For the text-containing cell, return its midpoint in (X, Y) coordinate format. 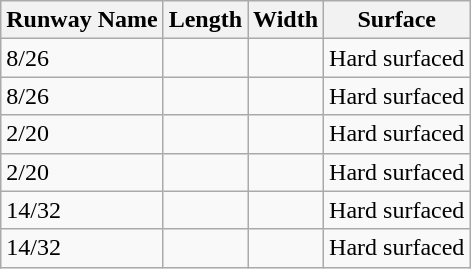
Width (286, 20)
Surface (397, 20)
Length (205, 20)
Runway Name (82, 20)
